Output the (x, y) coordinate of the center of the cell containing the given text.  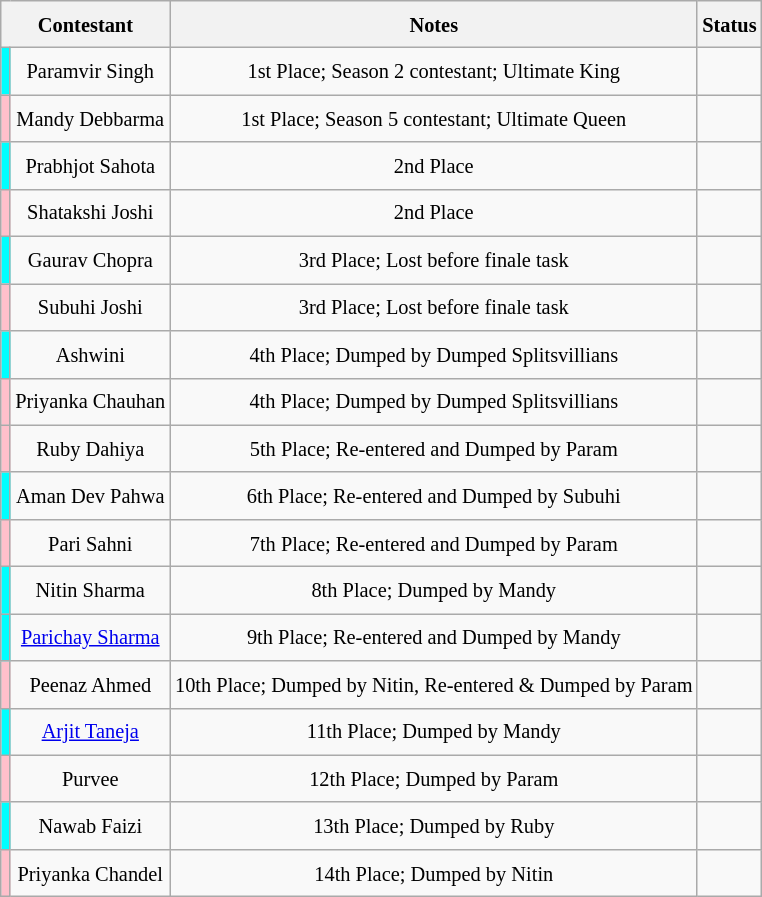
Priyanka Chauhan (90, 402)
Aman Dev Pahwa (90, 496)
10th Place; Dumped by Nitin, Re-entered & Dumped by Param (434, 684)
8th Place; Dumped by Mandy (434, 590)
Status (729, 24)
Arjit Taneja (90, 732)
9th Place; Re-entered and Dumped by Mandy (434, 636)
Ashwini (90, 354)
Purvee (90, 778)
Nitin Sharma (90, 590)
Nawab Faizi (90, 826)
6th Place; Re-entered and Dumped by Subuhi (434, 496)
Ruby Dahiya (90, 448)
Priyanka Chandel (90, 872)
11th Place; Dumped by Mandy (434, 732)
13th Place; Dumped by Ruby (434, 826)
12th Place; Dumped by Param (434, 778)
Shatakshi Joshi (90, 212)
Notes (434, 24)
7th Place; Re-entered and Dumped by Param (434, 542)
1st Place; Season 2 contestant; Ultimate King (434, 72)
Prabhjot Sahota (90, 166)
Parichay Sharma (90, 636)
Subuhi Joshi (90, 306)
Pari Sahni (90, 542)
1st Place; Season 5 contestant; Ultimate Queen (434, 118)
Peenaz Ahmed (90, 684)
14th Place; Dumped by Nitin (434, 872)
5th Place; Re-entered and Dumped by Param (434, 448)
Gaurav Chopra (90, 260)
Mandy Debbarma (90, 118)
Contestant (86, 24)
Paramvir Singh (90, 72)
